Scan for the cell matching the given text and deliver its (x, y) coordinate at center. 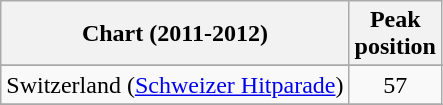
Peakposition (395, 34)
Switzerland (Schweizer Hitparade) (175, 85)
Chart (2011-2012) (175, 34)
57 (395, 85)
